Provide the (X, Y) coordinate of the cell's center where the given text is located.  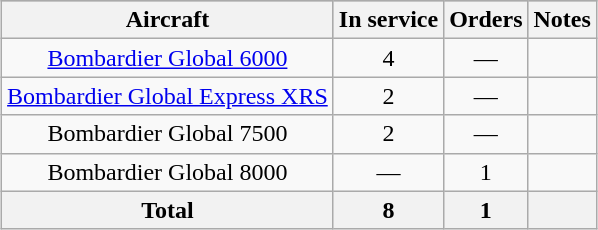
Bombardier Global Express XRS (168, 96)
Bombardier Global 7500 (168, 134)
Total (168, 210)
8 (388, 210)
4 (388, 58)
In service (388, 20)
Aircraft (168, 20)
Bombardier Global 8000 (168, 172)
Notes (562, 20)
Orders (486, 20)
Bombardier Global 6000 (168, 58)
